Detect which cell encompasses the target text, then output its (x, y) center coordinate. 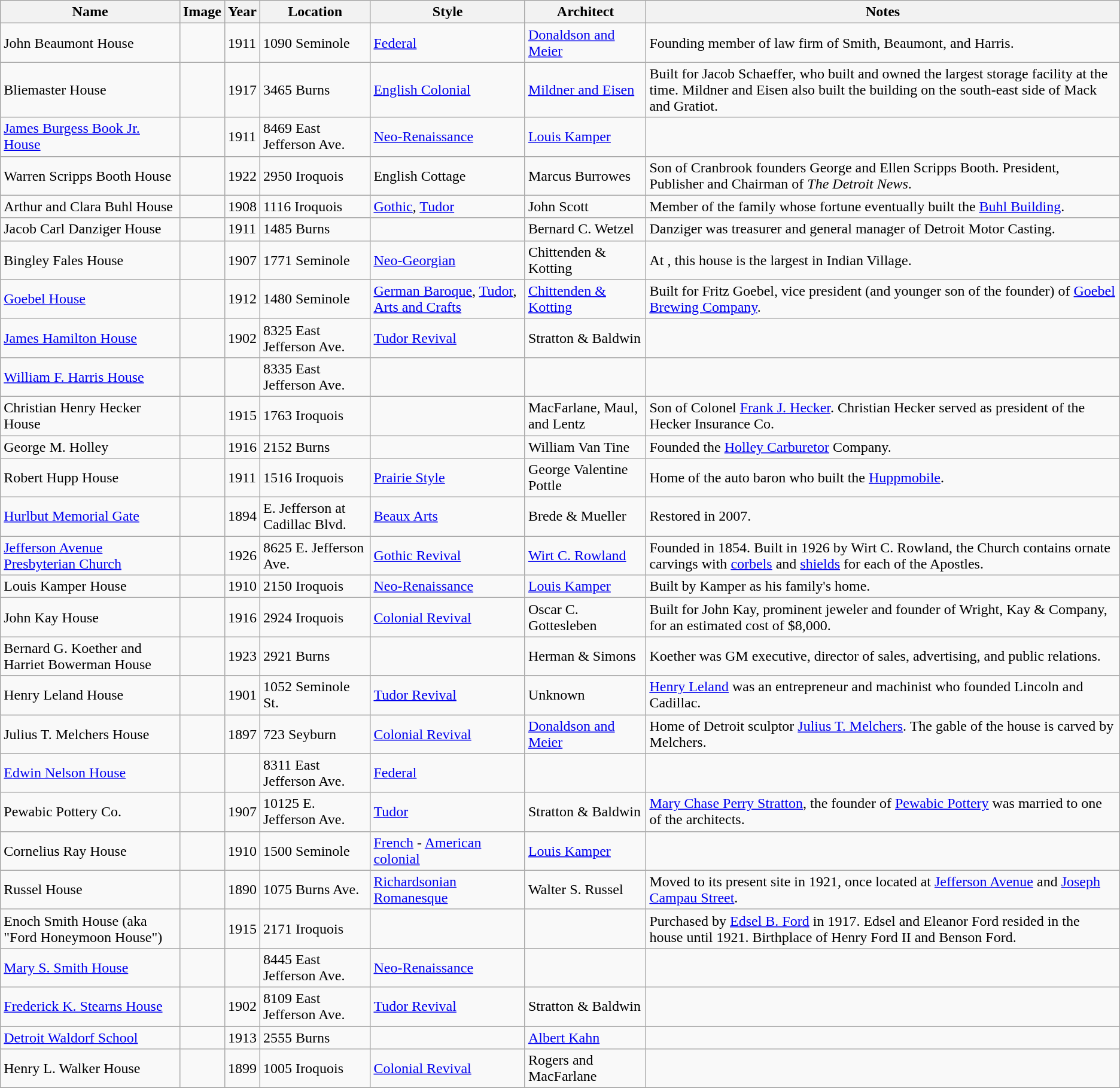
2152 Burns (315, 447)
Gothic, Tudor (448, 206)
1480 Seminole (315, 299)
Enoch Smith House (aka "Ford Honeymoon House") (90, 929)
1090 Seminole (315, 43)
Bingley Fales House (90, 260)
Beaux Arts (448, 517)
Henry L. Walker House (90, 1069)
Mary Chase Perry Stratton, the founder of Pewabic Pottery was married to one of the architects. (883, 812)
Tudor (448, 812)
English Colonial (448, 90)
8325 East Jefferson Ave. (315, 338)
Home of Detroit sculptor Julius T. Melchers. The gable of the house is carved by Melchers. (883, 734)
George Valentine Pottle (585, 478)
Christian Henry Hecker House (90, 415)
Warren Scripps Booth House (90, 176)
Unknown (585, 695)
Restored in 2007. (883, 517)
Bernard C. Wetzel (585, 229)
1926 (242, 555)
Mary S. Smith House (90, 967)
8445 East Jefferson Ave. (315, 967)
Pewabic Pottery Co. (90, 812)
Edwin Nelson House (90, 773)
William Van Tine (585, 447)
1052 Seminole St. (315, 695)
Rogers and MacFarlane (585, 1069)
1005 Iroquois (315, 1069)
Moved to its present site in 1921, once located at Jefferson Avenue and Joseph Campau Street. (883, 889)
Image (202, 12)
Gothic Revival (448, 555)
2171 Iroquois (315, 929)
Member of the family whose fortune eventually built the Buhl Building. (883, 206)
Julius T. Melchers House (90, 734)
Bliemaster House (90, 90)
Danziger was treasurer and general manager of Detroit Motor Casting. (883, 229)
Henry Leland House (90, 695)
Home of the auto baron who built the Huppmobile. (883, 478)
1908 (242, 206)
Robert Hupp House (90, 478)
1485 Burns (315, 229)
Herman & Simons (585, 656)
Purchased by Edsel B. Ford in 1917. Edsel and Eleanor Ford resided in the house until 1921. Birthplace of Henry Ford II and Benson Ford. (883, 929)
Frederick K. Stearns House (90, 1007)
Louis Kamper House (90, 586)
Russel House (90, 889)
1923 (242, 656)
3465 Burns (315, 90)
Richardsonian Romanesque (448, 889)
Architect (585, 12)
Founded in 1854. Built in 1926 by Wirt C. Rowland, the Church contains ornate carvings with corbels and shields for each of the Apostles. (883, 555)
1894 (242, 517)
2924 Iroquois (315, 618)
Albert Kahn (585, 1037)
Arthur and Clara Buhl House (90, 206)
1897 (242, 734)
Year (242, 12)
German Baroque, Tudor, Arts and Crafts (448, 299)
English Cottage (448, 176)
10125 E. Jefferson Ave. (315, 812)
Henry Leland was an entrepreneur and machinist who founded Lincoln and Cadillac. (883, 695)
George M. Holley (90, 447)
1899 (242, 1069)
1890 (242, 889)
John Scott (585, 206)
Marcus Burrowes (585, 176)
Wirt C. Rowland (585, 555)
Neo-Georgian (448, 260)
1917 (242, 90)
Founded the Holley Carburetor Company. (883, 447)
2950 Iroquois (315, 176)
2921 Burns (315, 656)
Name (90, 12)
1771 Seminole (315, 260)
1763 Iroquois (315, 415)
Built for John Kay, prominent jeweler and founder of Wright, Kay & Company, for an estimated cost of $8,000. (883, 618)
8311 East Jefferson Ave. (315, 773)
Style (448, 12)
MacFarlane, Maul, and Lentz (585, 415)
James Burgess Book Jr. House (90, 136)
2150 Iroquois (315, 586)
John Kay House (90, 618)
Walter S. Russel (585, 889)
Jacob Carl Danziger House (90, 229)
John Beaumont House (90, 43)
8335 East Jefferson Ave. (315, 377)
Notes (883, 12)
1116 Iroquois (315, 206)
1922 (242, 176)
Bernard G. Koether and Harriet Bowerman House (90, 656)
Jefferson Avenue Presbyterian Church (90, 555)
French - American colonial (448, 851)
William F. Harris House (90, 377)
Detroit Waldorf School (90, 1037)
Built by Kamper as his family's home. (883, 586)
Hurlbut Memorial Gate (90, 517)
2555 Burns (315, 1037)
Cornelius Ray House (90, 851)
723 Seyburn (315, 734)
Founding member of law firm of Smith, Beaumont, and Harris. (883, 43)
Son of Cranbrook founders George and Ellen Scripps Booth. President, Publisher and Chairman of The Detroit News. (883, 176)
Koether was GM executive, director of sales, advertising, and public relations. (883, 656)
Goebel House (90, 299)
1912 (242, 299)
E. Jefferson at Cadillac Blvd. (315, 517)
At , this house is the largest in Indian Village. (883, 260)
Mildner and Eisen (585, 90)
Brede & Mueller (585, 517)
1913 (242, 1037)
James Hamilton House (90, 338)
Location (315, 12)
1075 Burns Ave. (315, 889)
1516 Iroquois (315, 478)
8469 East Jefferson Ave. (315, 136)
1901 (242, 695)
8109 East Jefferson Ave. (315, 1007)
Son of Colonel Frank J. Hecker. Christian Hecker served as president of the Hecker Insurance Co. (883, 415)
Oscar C. Gottesleben (585, 618)
1500 Seminole (315, 851)
Built for Fritz Goebel, vice president (and younger son of the founder) of Goebel Brewing Company. (883, 299)
Prairie Style (448, 478)
8625 E. Jefferson Ave. (315, 555)
